Find where the given text appears and provide that cell's center as [x, y] coordinate. 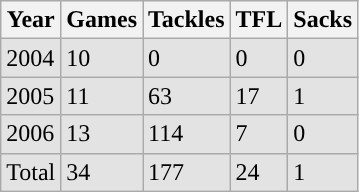
TFL [259, 20]
34 [102, 172]
24 [259, 172]
Games [102, 20]
7 [259, 134]
11 [102, 96]
Tackles [187, 20]
63 [187, 96]
17 [259, 96]
13 [102, 134]
2006 [31, 134]
2004 [31, 58]
177 [187, 172]
Total [31, 172]
2005 [31, 96]
Sacks [323, 20]
114 [187, 134]
Year [31, 20]
10 [102, 58]
